Detect which cell encompasses the target text, then output its (x, y) center coordinate. 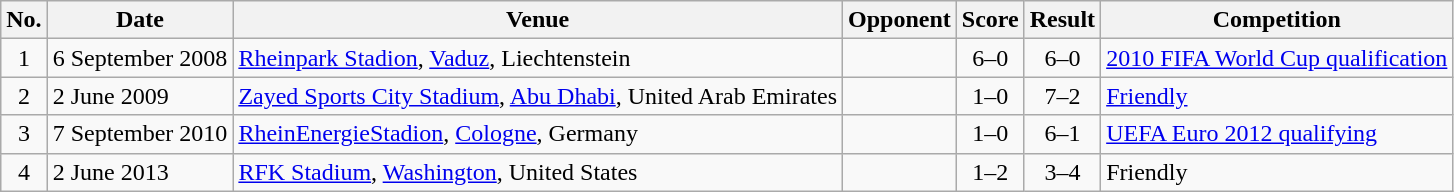
Result (1062, 20)
2010 FIFA World Cup qualification (1277, 58)
Opponent (900, 20)
RheinEnergieStadion, Cologne, Germany (538, 134)
RFK Stadium, Washington, United States (538, 172)
Venue (538, 20)
UEFA Euro 2012 qualifying (1277, 134)
3 (24, 134)
3–4 (1062, 172)
4 (24, 172)
Rheinpark Stadion, Vaduz, Liechtenstein (538, 58)
Date (140, 20)
2 June 2013 (140, 172)
2 June 2009 (140, 96)
6–1 (1062, 134)
7–2 (1062, 96)
No. (24, 20)
2 (24, 96)
1–2 (990, 172)
7 September 2010 (140, 134)
Zayed Sports City Stadium, Abu Dhabi, United Arab Emirates (538, 96)
6 September 2008 (140, 58)
Score (990, 20)
Competition (1277, 20)
1 (24, 58)
